Find where the given text appears and provide that cell's center as (X, Y) coordinate. 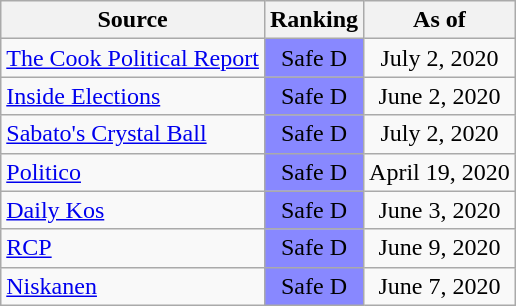
RCP (133, 248)
Niskanen (133, 286)
April 19, 2020 (440, 172)
The Cook Political Report (133, 58)
June 2, 2020 (440, 96)
As of (440, 20)
June 3, 2020 (440, 210)
June 7, 2020 (440, 286)
Politico (133, 172)
Source (133, 20)
Ranking (314, 20)
Sabato's Crystal Ball (133, 134)
Daily Kos (133, 210)
June 9, 2020 (440, 248)
Inside Elections (133, 96)
